Find where the given text appears and provide that cell's center as [X, Y] coordinate. 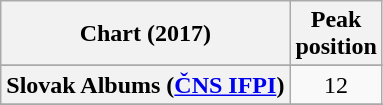
12 [336, 85]
Slovak Albums (ČNS IFPI) [146, 85]
Chart (2017) [146, 34]
Peak position [336, 34]
